Return the (X, Y) coordinate for the center point of the cell that contains the specified text.  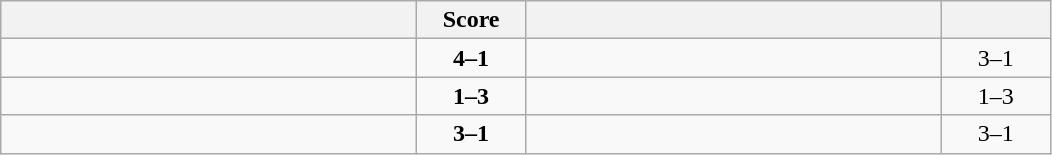
4–1 (472, 58)
Score (472, 20)
